Return the (x, y) coordinate for the center point of the cell that contains the specified text.  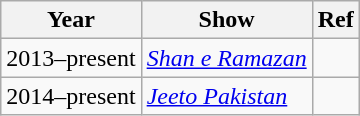
Year (71, 20)
2014–present (71, 96)
Jeeto Pakistan (226, 96)
2013–present (71, 58)
Shan e Ramazan (226, 58)
Show (226, 20)
Ref (336, 20)
